Search for the cell housing the specified text and yield its [X, Y] center coordinate. 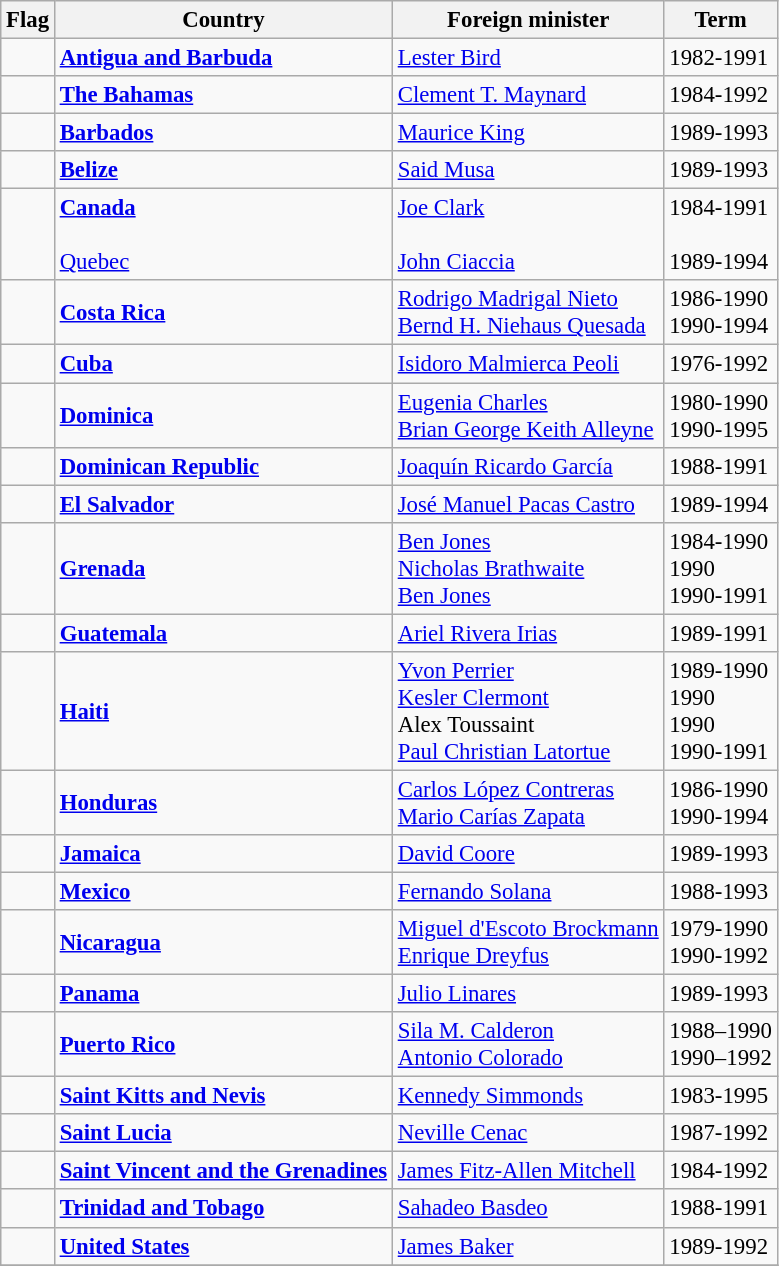
Isidoro Malmierca Peoli [528, 364]
Flag [28, 20]
James Baker [528, 1246]
1982-1991 [720, 58]
Mexico [223, 891]
Eugenia CharlesBrian George Keith Alleyne [528, 416]
1989-1991 [720, 633]
1989-1990199019901990-1991 [720, 712]
Rodrigo Madrigal NietoBernd H. Niehaus Quesada [528, 312]
Lester Bird [528, 58]
Fernando Solana [528, 891]
1984-19911989-1994 [720, 235]
Dominica [223, 416]
CanadaQuebec [223, 235]
Yvon PerrierKesler ClermontAlex ToussaintPaul Christian Latortue [528, 712]
1976-1992 [720, 364]
El Salvador [223, 504]
Antigua and Barbuda [223, 58]
Grenada [223, 568]
1984-199019901990-1991 [720, 568]
Clement T. Maynard [528, 95]
Cuba [223, 364]
Kennedy Simmonds [528, 1096]
Maurice King [528, 133]
Saint Lucia [223, 1133]
Trinidad and Tobago [223, 1209]
Belize [223, 170]
Miguel d'Escoto BrockmannEnrique Dreyfus [528, 942]
Neville Cenac [528, 1133]
Sila M. Calderon Antonio Colorado [528, 1044]
Puerto Rico [223, 1044]
1980-19901990-1995 [720, 416]
Country [223, 20]
1983-1995 [720, 1096]
1989-1994 [720, 504]
Saint Kitts and Nevis [223, 1096]
Dominican Republic [223, 466]
Nicaragua [223, 942]
Haiti [223, 712]
Joaquín Ricardo García [528, 466]
James Fitz-Allen Mitchell [528, 1171]
Honduras [223, 802]
Ben JonesNicholas BrathwaiteBen Jones [528, 568]
1979-19901990-1992 [720, 942]
Jamaica [223, 854]
Carlos López ContrerasMario Carías Zapata [528, 802]
Said Musa [528, 170]
Sahadeo Basdeo [528, 1209]
The Bahamas [223, 95]
José Manuel Pacas Castro [528, 504]
Barbados [223, 133]
Julio Linares [528, 994]
Guatemala [223, 633]
Foreign minister [528, 20]
Joe ClarkJohn Ciaccia [528, 235]
1989-1992 [720, 1246]
1988-1993 [720, 891]
Costa Rica [223, 312]
Panama [223, 994]
1988–1990 1990–1992 [720, 1044]
Saint Vincent and the Grenadines [223, 1171]
David Coore [528, 854]
United States [223, 1246]
1987-1992 [720, 1133]
Term [720, 20]
Ariel Rivera Irias [528, 633]
